From the cell containing the given text, extract its center point as [X, Y] coordinate. 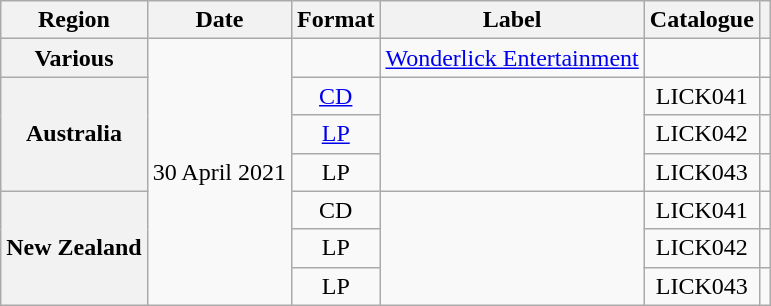
30 April 2021 [219, 172]
Format [336, 20]
Various [74, 58]
Label [512, 20]
New Zealand [74, 248]
Australia [74, 134]
Date [219, 20]
Region [74, 20]
Wonderlick Entertainment [512, 58]
Catalogue [702, 20]
